Identify which cell holds the provided text, then report its (x, y) central coordinate. 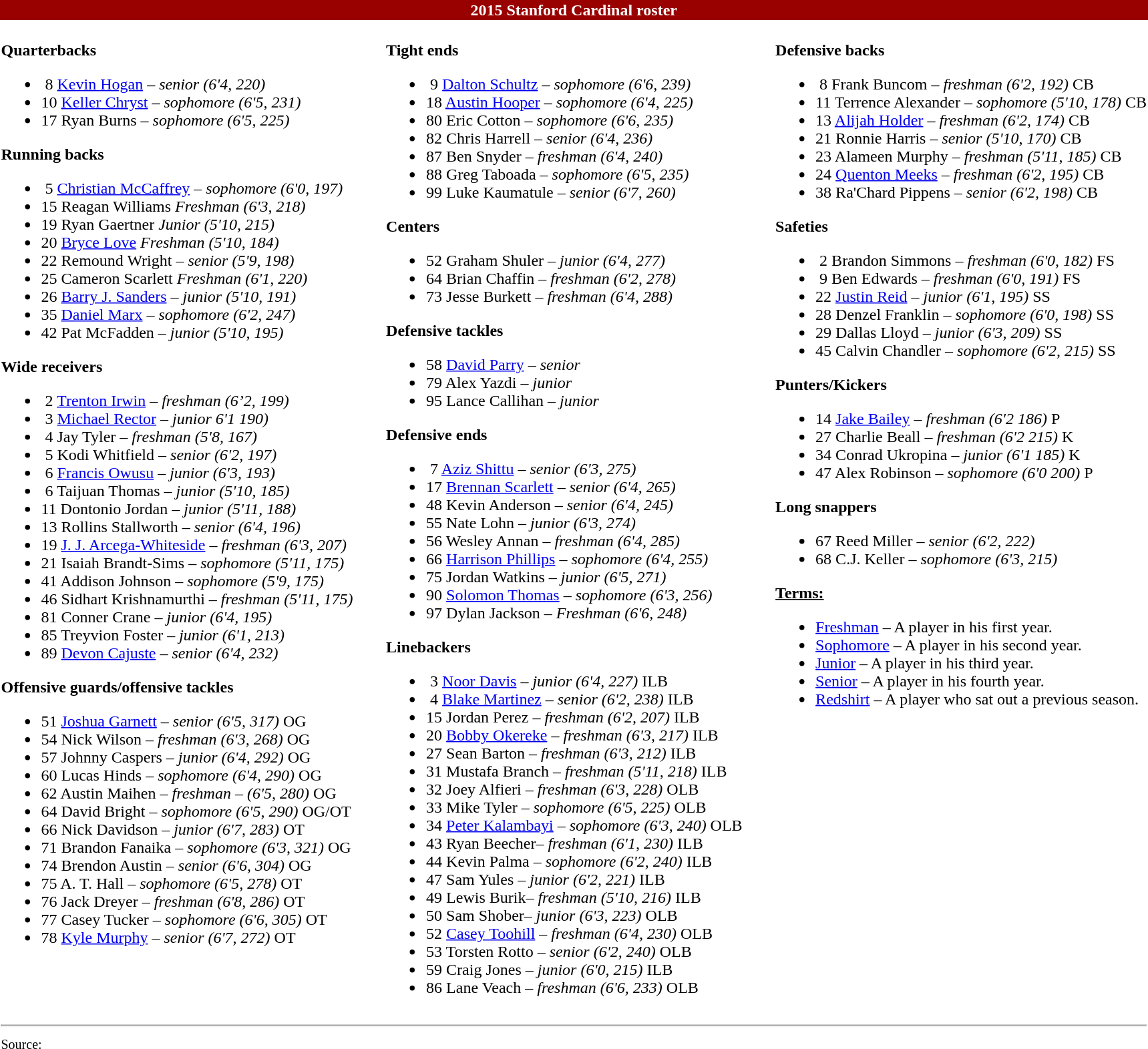
2015 Stanford Cardinal roster (574, 10)
